Detect which cell encompasses the target text, then output its (X, Y) center coordinate. 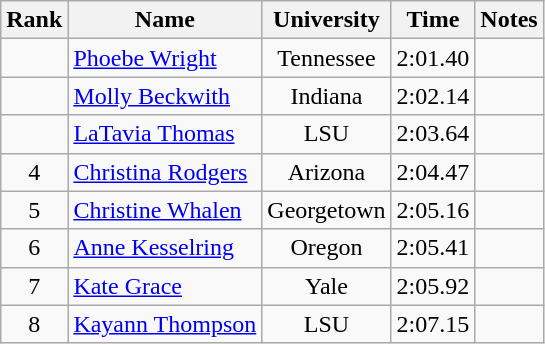
Kate Grace (165, 286)
8 (34, 324)
Arizona (326, 172)
Oregon (326, 248)
4 (34, 172)
Christina Rodgers (165, 172)
7 (34, 286)
Molly Beckwith (165, 96)
Indiana (326, 96)
2:02.14 (433, 96)
University (326, 20)
Yale (326, 286)
Phoebe Wright (165, 58)
Kayann Thompson (165, 324)
2:07.15 (433, 324)
2:04.47 (433, 172)
6 (34, 248)
Time (433, 20)
Notes (509, 20)
Tennessee (326, 58)
LaTavia Thomas (165, 134)
2:05.16 (433, 210)
2:05.41 (433, 248)
Rank (34, 20)
Christine Whalen (165, 210)
Name (165, 20)
Anne Kesselring (165, 248)
5 (34, 210)
2:03.64 (433, 134)
2:05.92 (433, 286)
2:01.40 (433, 58)
Georgetown (326, 210)
